Return [X, Y] of the center of cell containing provided text 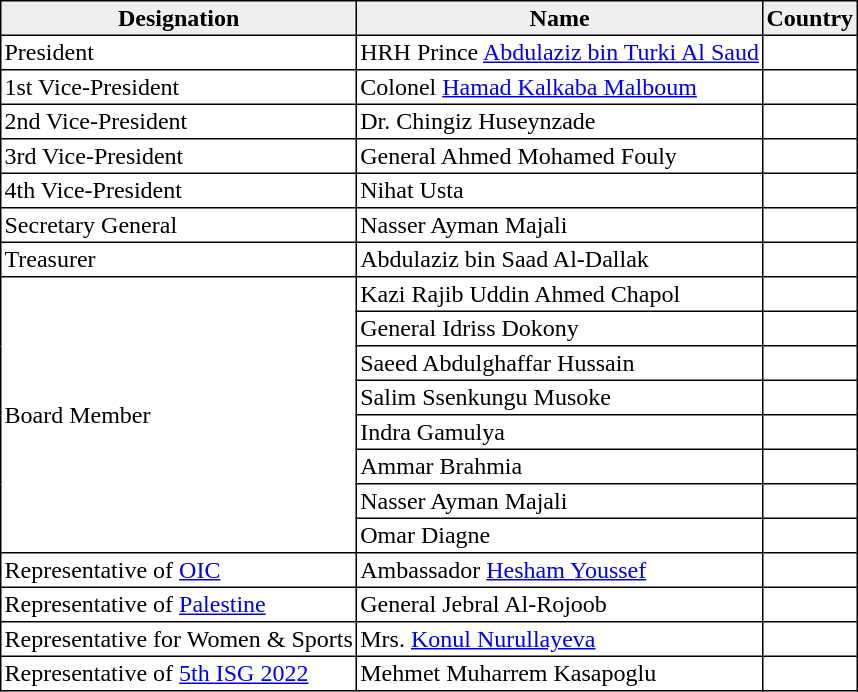
Mrs. Konul Nurullayeva [559, 639]
Designation [179, 18]
Abdulaziz bin Saad Al-Dallak [559, 259]
President [179, 52]
Dr. Chingiz Huseynzade [559, 121]
Saeed Abdulghaffar Hussain [559, 363]
Representative of 5th ISG 2022 [179, 673]
Salim Ssenkungu Musoke [559, 397]
General Ahmed Mohamed Fouly [559, 156]
Board Member [179, 415]
Mehmet Muharrem Kasapoglu [559, 673]
4th Vice-President [179, 190]
General Idriss Dokony [559, 328]
Representative of OIC [179, 570]
Ammar Brahmia [559, 466]
Omar Diagne [559, 535]
Kazi Rajib Uddin Ahmed Chapol [559, 294]
1st Vice-President [179, 87]
3rd Vice-President [179, 156]
Ambassador Hesham Youssef [559, 570]
Representative of Palestine [179, 604]
Name [559, 18]
HRH Prince Abdulaziz bin Turki Al Saud [559, 52]
Country [810, 18]
General Jebral Al-Rojoob [559, 604]
Representative for Women & Sports [179, 639]
Indra Gamulya [559, 432]
Nihat Usta [559, 190]
2nd Vice-President [179, 121]
Treasurer [179, 259]
Secretary General [179, 225]
Colonel Hamad Kalkaba Malboum [559, 87]
